Determine the [x, y] coordinate at the center of the cell enclosing the given text.  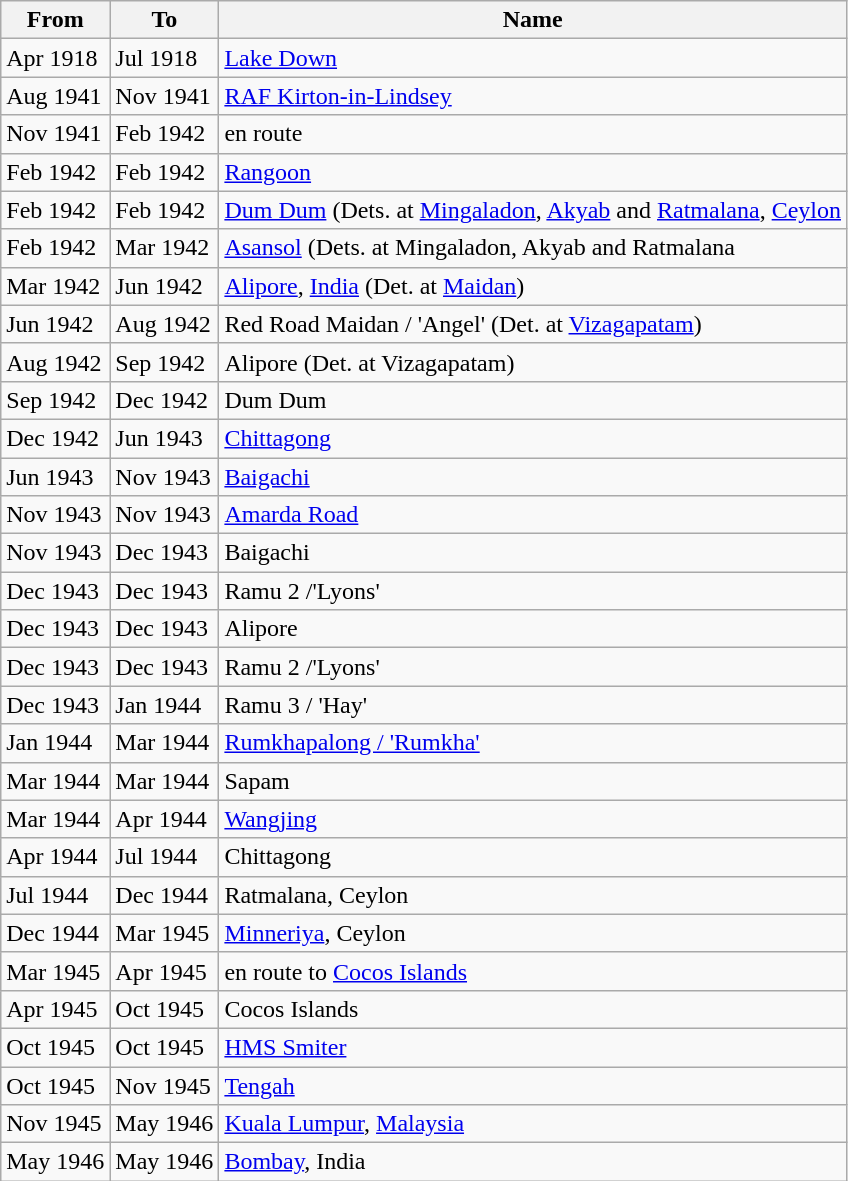
Wangjing [533, 819]
Kuala Lumpur, Malaysia [533, 1124]
Tengah [533, 1085]
Red Road Maidan / 'Angel' (Det. at Vizagapatam) [533, 324]
From [56, 20]
Alipore, India (Det. at Maidan) [533, 286]
RAF Kirton-in-Lindsey [533, 96]
Rumkhapalong / 'Rumkha' [533, 743]
Minneriya, Ceylon [533, 933]
Dum Dum (Dets. at Mingaladon, Akyab and Ratmalana, Ceylon [533, 210]
Alipore [533, 629]
en route [533, 134]
Cocos Islands [533, 1009]
Lake Down [533, 58]
Amarda Road [533, 515]
Ratmalana, Ceylon [533, 895]
Rangoon [533, 172]
HMS Smiter [533, 1047]
Dum Dum [533, 400]
Alipore (Det. at Vizagapatam) [533, 362]
To [164, 20]
Aug 1941 [56, 96]
Jul 1918 [164, 58]
Asansol (Dets. at Mingaladon, Akyab and Ratmalana [533, 248]
Bombay, India [533, 1162]
Name [533, 20]
Apr 1918 [56, 58]
en route to Cocos Islands [533, 971]
Sapam [533, 781]
Ramu 3 / 'Hay' [533, 705]
